Scan for the cell matching the given text and deliver its (X, Y) coordinate at center. 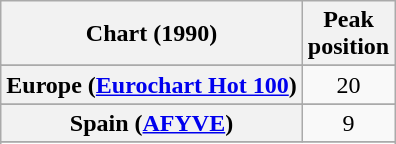
Chart (1990) (152, 34)
20 (348, 85)
Europe (Eurochart Hot 100) (152, 85)
9 (348, 123)
Spain (AFYVE) (152, 123)
Peakposition (348, 34)
